Detect which cell encompasses the target text, then output its (x, y) center coordinate. 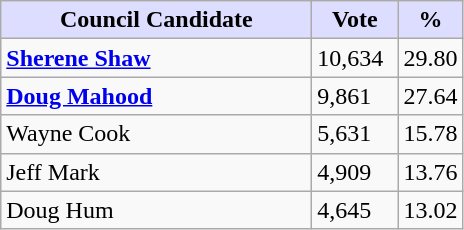
Council Candidate (156, 20)
Vote (355, 20)
5,631 (355, 134)
Doug Hum (156, 210)
27.64 (430, 96)
Doug Mahood (156, 96)
4,645 (355, 210)
13.02 (430, 210)
15.78 (430, 134)
10,634 (355, 58)
Jeff Mark (156, 172)
4,909 (355, 172)
Sherene Shaw (156, 58)
9,861 (355, 96)
13.76 (430, 172)
% (430, 20)
29.80 (430, 58)
Wayne Cook (156, 134)
